Identify which cell holds the provided text, then report its (x, y) central coordinate. 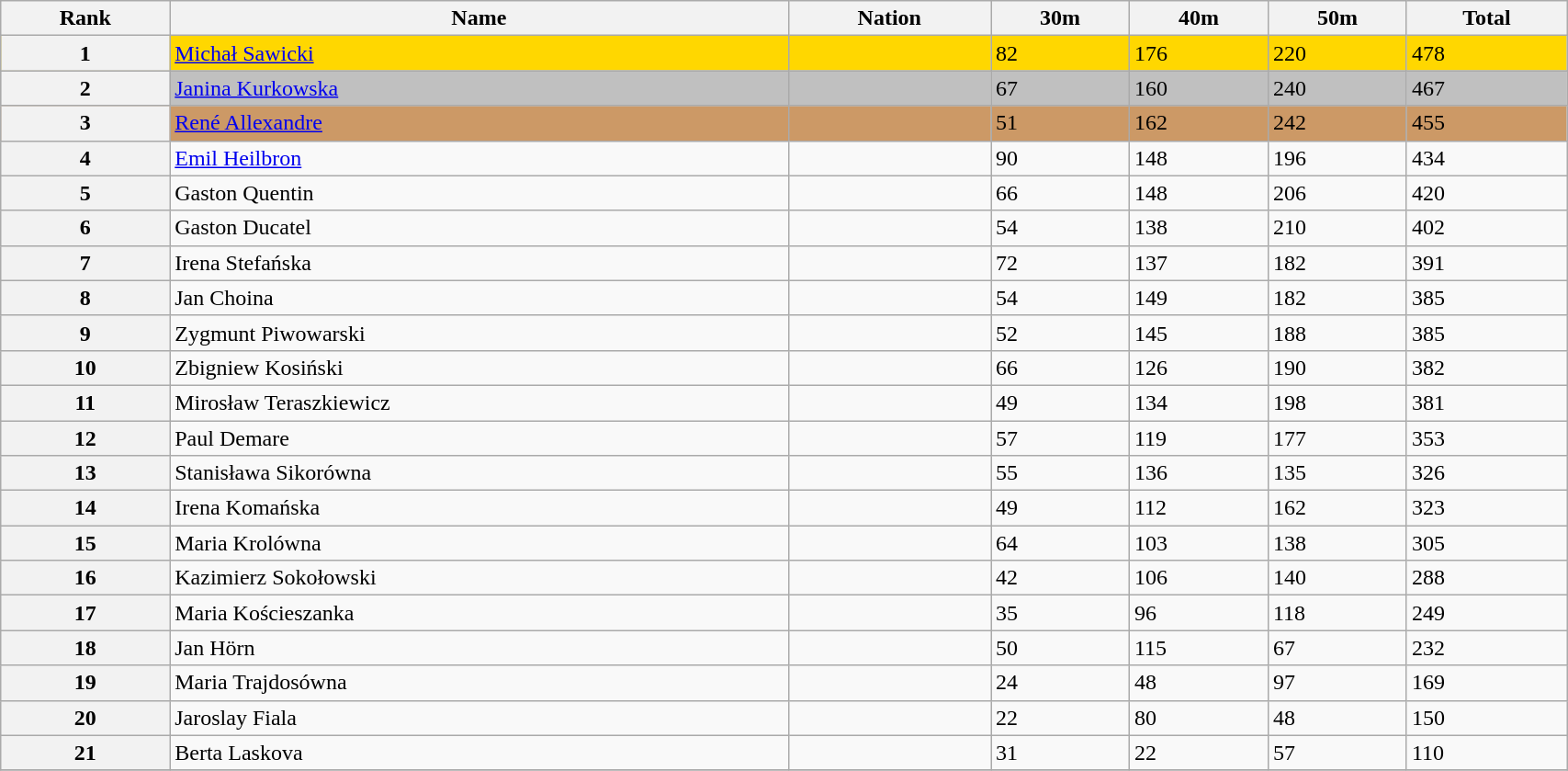
12 (85, 438)
220 (1337, 53)
177 (1337, 438)
169 (1486, 683)
51 (1060, 123)
Zbigniew Kosiński (479, 368)
Gaston Ducatel (479, 228)
19 (85, 683)
467 (1486, 88)
126 (1198, 368)
55 (1060, 473)
97 (1337, 683)
40m (1198, 18)
Irena Komańska (479, 508)
Maria Krolówna (479, 543)
64 (1060, 543)
353 (1486, 438)
Nation (889, 18)
Gaston Quentin (479, 193)
3 (85, 123)
478 (1486, 53)
190 (1337, 368)
188 (1337, 333)
115 (1198, 648)
1 (85, 53)
17 (85, 613)
18 (85, 648)
11 (85, 403)
9 (85, 333)
Jan Hörn (479, 648)
140 (1337, 578)
136 (1198, 473)
15 (85, 543)
René Allexandre (479, 123)
2 (85, 88)
Stanisława Sikorówna (479, 473)
6 (85, 228)
103 (1198, 543)
Maria Trajdosówna (479, 683)
Mirosław Teraszkiewicz (479, 403)
323 (1486, 508)
176 (1198, 53)
Name (479, 18)
Janina Kurkowska (479, 88)
42 (1060, 578)
455 (1486, 123)
72 (1060, 263)
31 (1060, 753)
112 (1198, 508)
Jaroslay Fiala (479, 718)
7 (85, 263)
149 (1198, 298)
16 (85, 578)
Berta Laskova (479, 753)
Maria Kościeszanka (479, 613)
119 (1198, 438)
137 (1198, 263)
Irena Stefańska (479, 263)
118 (1337, 613)
150 (1486, 718)
Rank (85, 18)
420 (1486, 193)
135 (1337, 473)
326 (1486, 473)
382 (1486, 368)
240 (1337, 88)
Zygmunt Piwowarski (479, 333)
381 (1486, 403)
391 (1486, 263)
Total (1486, 18)
160 (1198, 88)
206 (1337, 193)
21 (85, 753)
198 (1337, 403)
5 (85, 193)
Kazimierz Sokołowski (479, 578)
106 (1198, 578)
10 (85, 368)
13 (85, 473)
82 (1060, 53)
110 (1486, 753)
196 (1337, 158)
242 (1337, 123)
80 (1198, 718)
Michał Sawicki (479, 53)
20 (85, 718)
50 (1060, 648)
Paul Demare (479, 438)
232 (1486, 648)
210 (1337, 228)
249 (1486, 613)
8 (85, 298)
145 (1198, 333)
35 (1060, 613)
134 (1198, 403)
288 (1486, 578)
402 (1486, 228)
52 (1060, 333)
305 (1486, 543)
90 (1060, 158)
Jan Choina (479, 298)
4 (85, 158)
Emil Heilbron (479, 158)
434 (1486, 158)
96 (1198, 613)
30m (1060, 18)
24 (1060, 683)
50m (1337, 18)
14 (85, 508)
